Pinpoint the cell where the given text exists, returning its (X, Y) midpoint coordinate. 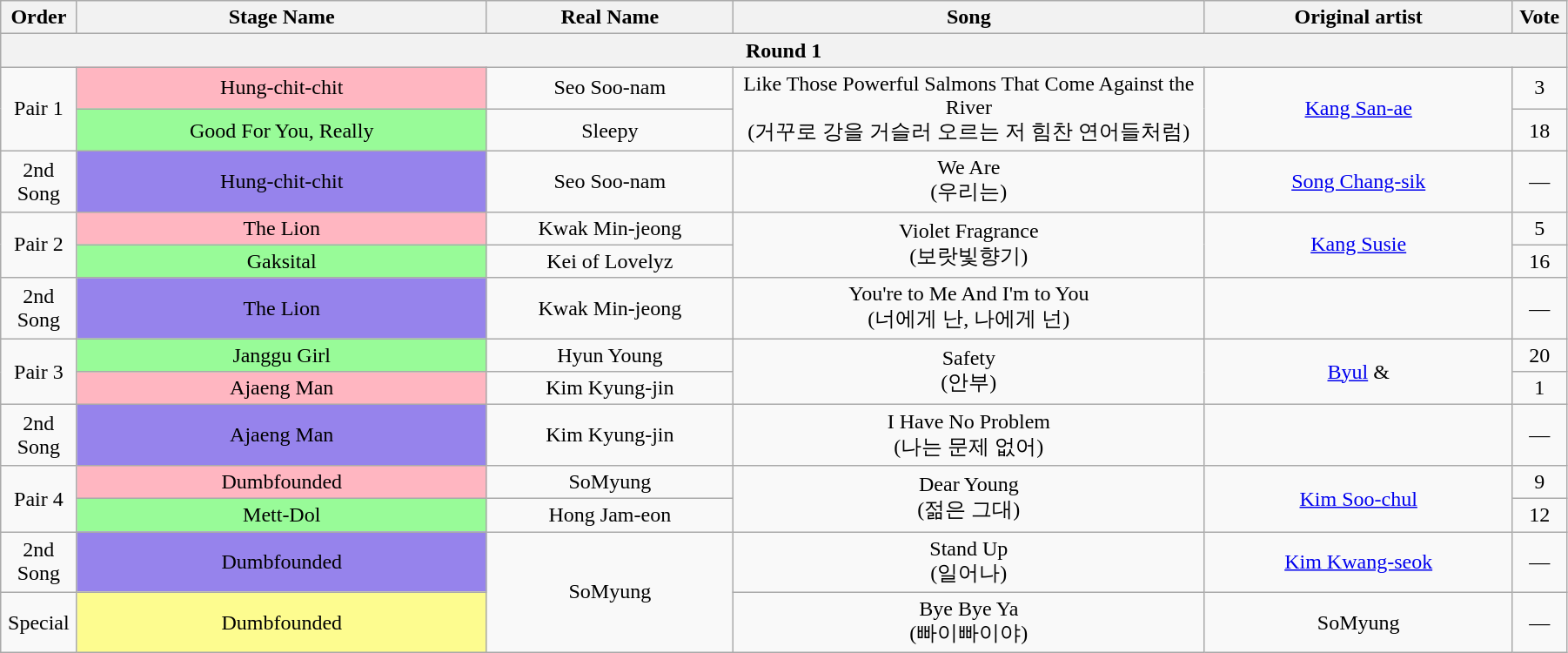
Song Chang-sik (1358, 181)
Stage Name (282, 17)
Real Name (609, 17)
Round 1 (784, 50)
Song (968, 17)
Gaksital (282, 261)
Pair 2 (38, 245)
1 (1539, 388)
3 (1539, 88)
Kim Soo-chul (1358, 498)
Hong Jam-eon (609, 515)
Stand Up(일어나) (968, 562)
Kei of Lovelyz (609, 261)
Mett-Dol (282, 515)
Like Those Powerful Salmons That Come Against the River(거꾸로 강을 거슬러 오르는 저 힘찬 연어들처럼) (968, 110)
Special (38, 623)
5 (1539, 228)
9 (1539, 481)
Dear Young(젊은 그대) (968, 498)
12 (1539, 515)
Pair 1 (38, 110)
Violet Fragrance(보랏빛향기) (968, 245)
Bye Bye Ya(빠이빠이야) (968, 623)
We Are(우리는) (968, 181)
20 (1539, 355)
Kim Kwang-seok (1358, 562)
Hyun Young (609, 355)
Sleepy (609, 130)
Pair 3 (38, 372)
Good For You, Really (282, 130)
Pair 4 (38, 498)
Kang Susie (1358, 245)
Order (38, 17)
Original artist (1358, 17)
You're to Me And I'm to You (너에게 난, 나에게 넌) (968, 308)
16 (1539, 261)
Vote (1539, 17)
Byul & (1358, 372)
Safety(안부) (968, 372)
18 (1539, 130)
Janggu Girl (282, 355)
Kang San-ae (1358, 110)
I Have No Problem(나는 문제 없어) (968, 435)
